Capture the cell that displays the provided text and extract its (x, y) central coordinate. 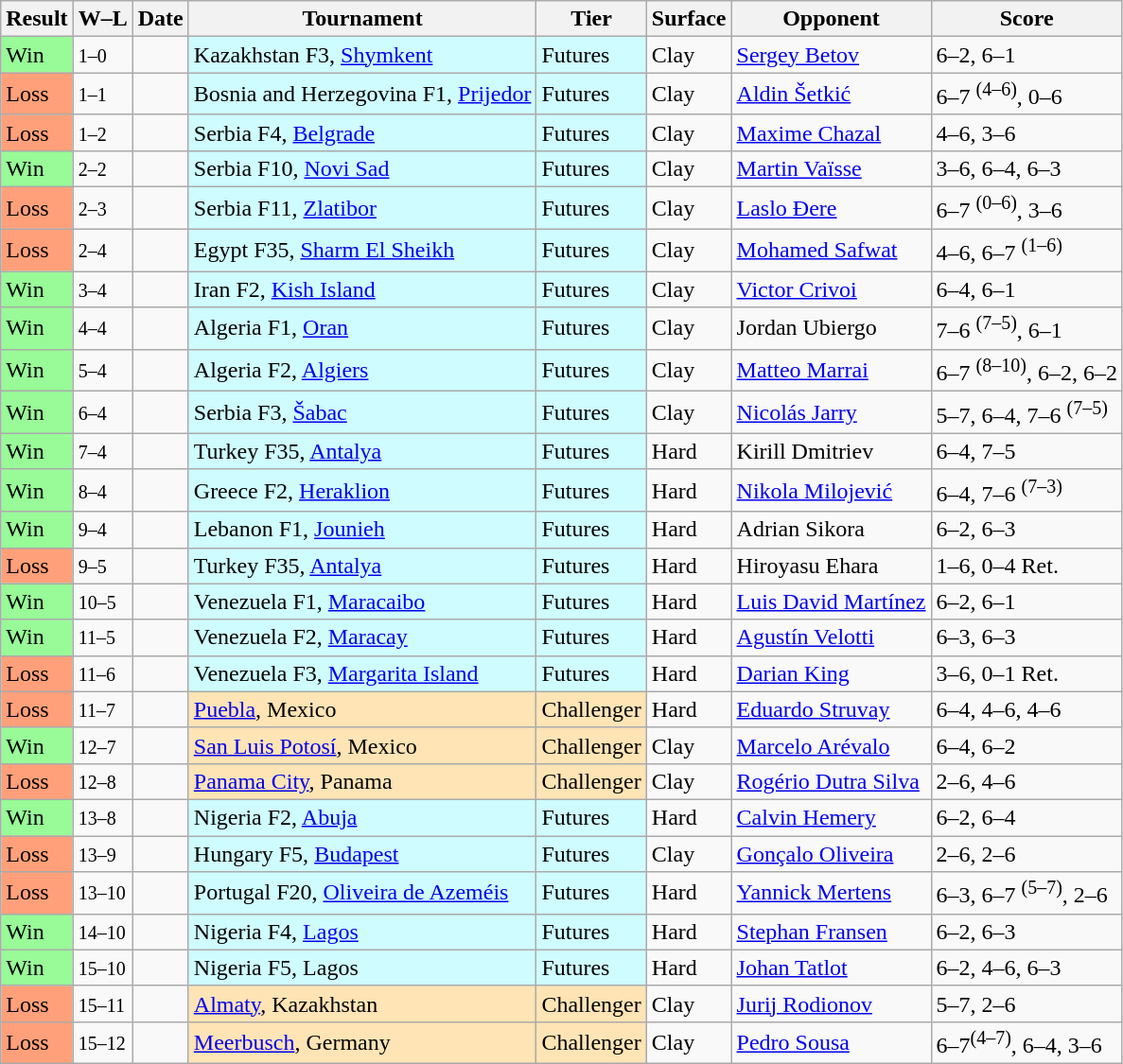
W–L (102, 19)
Laslo Đere (831, 208)
Almaty, Kazakhstan (362, 1003)
1–1 (102, 95)
Jordan Ubiergo (831, 329)
Kazakhstan F3, Shymkent (362, 55)
6–2, 6–4 (1026, 818)
6–3, 6–7 (5–7), 2–6 (1026, 893)
Hungary F5, Budapest (362, 854)
15–11 (102, 1003)
Lebanon F1, Jounieh (362, 530)
13–8 (102, 818)
Panama City, Panama (362, 781)
Tournament (362, 19)
6–7 (8–10), 6–2, 6–2 (1026, 371)
9–5 (102, 566)
Agustín Velotti (831, 637)
6–4 (102, 412)
Calvin Hemery (831, 818)
Iran F2, Kish Island (362, 289)
10–5 (102, 602)
Date (161, 19)
Nicolás Jarry (831, 412)
Algeria F1, Oran (362, 329)
Darian King (831, 673)
Serbia F4, Belgrade (362, 132)
12–8 (102, 781)
7–4 (102, 451)
Gonçalo Oliveira (831, 854)
Nigeria F2, Abuja (362, 818)
Sergey Betov (831, 55)
7–6 (7–5), 6–1 (1026, 329)
Aldin Šetkić (831, 95)
15–12 (102, 1042)
Nikola Milojević (831, 490)
5–7, 6–4, 7–6 (7–5) (1026, 412)
Kirill Dmitriev (831, 451)
Rogério Dutra Silva (831, 781)
Jurij Rodionov (831, 1003)
4–6, 3–6 (1026, 132)
Pedro Sousa (831, 1042)
6–4, 4–6, 4–6 (1026, 709)
13–10 (102, 893)
11–5 (102, 637)
Johan Tatlot (831, 968)
1–2 (102, 132)
1–6, 0–4 Ret. (1026, 566)
Stephan Fransen (831, 932)
14–10 (102, 932)
6–7 (0–6), 3–6 (1026, 208)
2–6, 4–6 (1026, 781)
6–4, 7–6 (7–3) (1026, 490)
Victor Crivoi (831, 289)
2–2 (102, 168)
Adrian Sikora (831, 530)
Luis David Martínez (831, 602)
5–4 (102, 371)
Venezuela F2, Maracay (362, 637)
Opponent (831, 19)
Egypt F35, Sharm El Sheikh (362, 250)
Result (37, 19)
Matteo Marrai (831, 371)
Venezuela F3, Margarita Island (362, 673)
3–6, 0–1 Ret. (1026, 673)
Serbia F11, Zlatibor (362, 208)
Portugal F20, Oliveira de Azeméis (362, 893)
4–4 (102, 329)
Nigeria F5, Lagos (362, 968)
Bosnia and Herzegovina F1, Prijedor (362, 95)
2–3 (102, 208)
Nigeria F4, Lagos (362, 932)
6–3, 6–3 (1026, 637)
Score (1026, 19)
6–2, 4–6, 6–3 (1026, 968)
11–6 (102, 673)
Yannick Mertens (831, 893)
Maxime Chazal (831, 132)
13–9 (102, 854)
4–6, 6–7 (1–6) (1026, 250)
San Luis Potosí, Mexico (362, 745)
Puebla, Mexico (362, 709)
6–4, 6–2 (1026, 745)
5–7, 2–6 (1026, 1003)
8–4 (102, 490)
6–7(4–7), 6–4, 3–6 (1026, 1042)
Algeria F2, Algiers (362, 371)
Marcelo Arévalo (831, 745)
Serbia F3, Šabac (362, 412)
6–4, 6–1 (1026, 289)
3–6, 6–4, 6–3 (1026, 168)
Meerbusch, Germany (362, 1042)
11–7 (102, 709)
Martin Vaïsse (831, 168)
Eduardo Struvay (831, 709)
Serbia F10, Novi Sad (362, 168)
1–0 (102, 55)
3–4 (102, 289)
2–4 (102, 250)
Venezuela F1, Maracaibo (362, 602)
Surface (689, 19)
Mohamed Safwat (831, 250)
Greece F2, Heraklion (362, 490)
15–10 (102, 968)
9–4 (102, 530)
12–7 (102, 745)
Hiroyasu Ehara (831, 566)
2–6, 2–6 (1026, 854)
6–4, 7–5 (1026, 451)
6–7 (4–6), 0–6 (1026, 95)
Tier (591, 19)
